Determine the [x, y] coordinate at the center of the cell enclosing the given text.  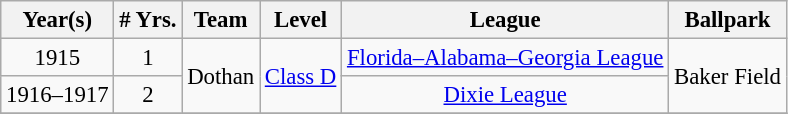
Dixie League [506, 95]
League [506, 20]
Team [221, 20]
Florida–Alabama–Georgia League [506, 58]
1915 [58, 58]
Dothan [221, 76]
# Yrs. [148, 20]
Ballpark [728, 20]
1916–1917 [58, 95]
2 [148, 95]
1 [148, 58]
Baker Field [728, 76]
Level [301, 20]
Class D [301, 76]
Year(s) [58, 20]
